Extract the (X, Y) coordinate from the center of the cell holding the provided text.  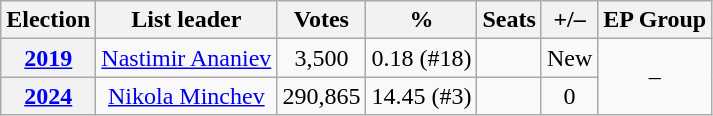
Votes (322, 20)
– (655, 77)
New (569, 58)
Seats (509, 20)
Election (48, 20)
2019 (48, 58)
290,865 (322, 96)
List leader (186, 20)
14.45 (#3) (422, 96)
0.18 (#18) (422, 58)
EP Group (655, 20)
Nikola Minchev (186, 96)
0 (569, 96)
2024 (48, 96)
3,500 (322, 58)
+/– (569, 20)
Nastimir Ananiev (186, 58)
% (422, 20)
